From the cell containing the given text, extract its center point as (X, Y) coordinate. 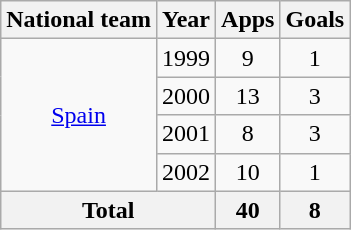
2000 (186, 96)
National team (79, 20)
40 (248, 210)
9 (248, 58)
1999 (186, 58)
Year (186, 20)
Apps (248, 20)
Total (108, 210)
10 (248, 172)
Spain (79, 115)
13 (248, 96)
2002 (186, 172)
Goals (315, 20)
2001 (186, 134)
